Return [X, Y] of the center of cell containing provided text 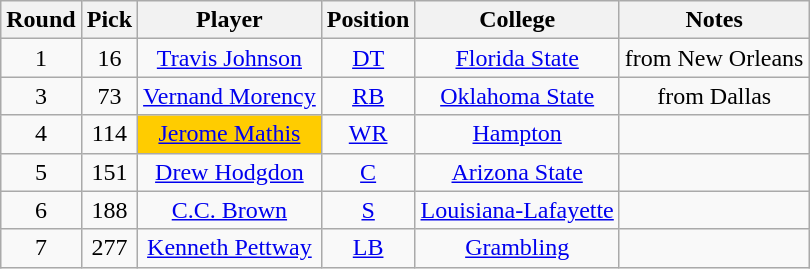
151 [109, 172]
Jerome Mathis [230, 134]
RB [368, 96]
1 [41, 58]
Vernand Morency [230, 96]
Notes [714, 20]
C.C. Brown [230, 210]
Arizona State [517, 172]
College [517, 20]
Drew Hodgdon [230, 172]
Travis Johnson [230, 58]
7 [41, 248]
Florida State [517, 58]
73 [109, 96]
Hampton [517, 134]
188 [109, 210]
114 [109, 134]
from Dallas [714, 96]
S [368, 210]
C [368, 172]
277 [109, 248]
LB [368, 248]
3 [41, 96]
WR [368, 134]
6 [41, 210]
Player [230, 20]
from New Orleans [714, 58]
4 [41, 134]
Kenneth Pettway [230, 248]
5 [41, 172]
16 [109, 58]
Pick [109, 20]
Round [41, 20]
Position [368, 20]
Oklahoma State [517, 96]
DT [368, 58]
Grambling [517, 248]
Louisiana-Lafayette [517, 210]
